Extract the (x, y) coordinate from the center of the cell holding the provided text.  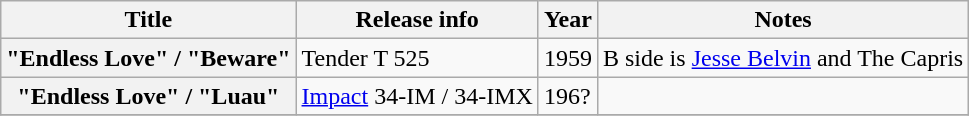
B side is Jesse Belvin and The Capris (782, 58)
196? (568, 96)
Year (568, 20)
Notes (782, 20)
Impact 34-IM / 34-IMX (417, 96)
"Endless Love" / "Luau" (148, 96)
Tender T 525 (417, 58)
1959 (568, 58)
Title (148, 20)
"Endless Love" / "Beware" (148, 58)
Release info (417, 20)
